Scan for the cell matching the given text and deliver its (X, Y) coordinate at center. 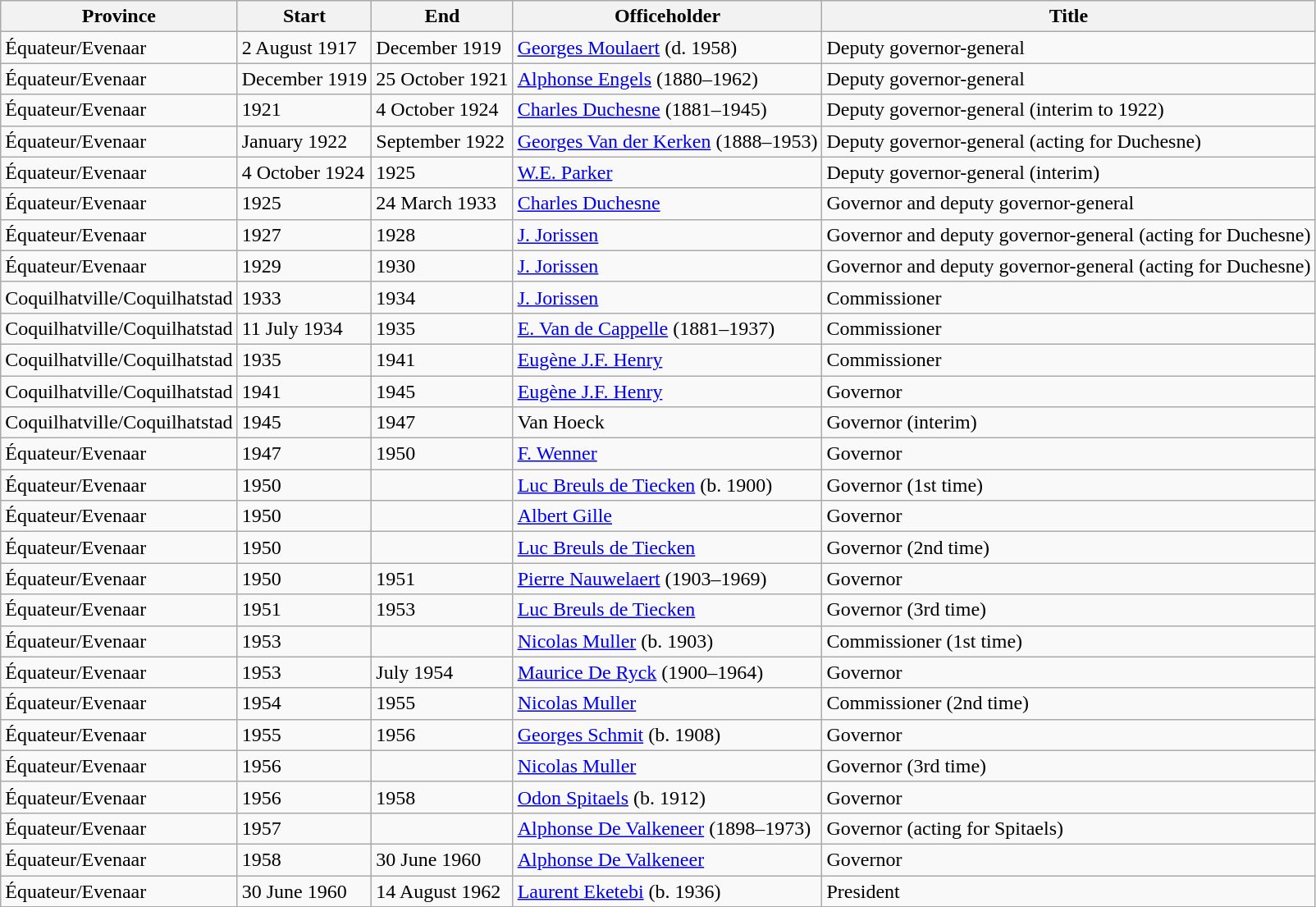
Nicolas Muller (b. 1903) (668, 641)
Alphonse De Valkeneer (1898–1973) (668, 828)
Commissioner (1st time) (1068, 641)
Governor (2nd time) (1068, 547)
Officeholder (668, 16)
Title (1068, 16)
Deputy governor-general (acting for Duchesne) (1068, 141)
Van Hoeck (668, 423)
End (442, 16)
14 August 1962 (442, 891)
1921 (304, 110)
1930 (442, 266)
Laurent Eketebi (b. 1936) (668, 891)
Odon Spitaels (b. 1912) (668, 797)
July 1954 (442, 672)
Albert Gille (668, 516)
Georges Schmit (b. 1908) (668, 735)
Luc Breuls de Tiecken (b. 1900) (668, 485)
2 August 1917 (304, 48)
1934 (442, 297)
Start (304, 16)
Governor (interim) (1068, 423)
1954 (304, 703)
W.E. Parker (668, 172)
1933 (304, 297)
September 1922 (442, 141)
January 1922 (304, 141)
24 March 1933 (442, 204)
1927 (304, 235)
11 July 1934 (304, 328)
F. Wenner (668, 454)
Maurice De Ryck (1900–1964) (668, 672)
Governor and deputy governor-general (1068, 204)
Charles Duchesne (1881–1945) (668, 110)
1928 (442, 235)
Georges Moulaert (d. 1958) (668, 48)
E. Van de Cappelle (1881–1937) (668, 328)
Georges Van der Kerken (1888–1953) (668, 141)
Alphonse De Valkeneer (668, 859)
President (1068, 891)
25 October 1921 (442, 79)
Charles Duchesne (668, 204)
Pierre Nauwelaert (1903–1969) (668, 579)
Province (119, 16)
Deputy governor-general (interim) (1068, 172)
Alphonse Engels (1880–1962) (668, 79)
Governor (1st time) (1068, 485)
1929 (304, 266)
Governor (acting for Spitaels) (1068, 828)
Deputy governor-general (interim to 1922) (1068, 110)
1957 (304, 828)
Commissioner (2nd time) (1068, 703)
